Find where the given text appears and provide that cell's center as (X, Y) coordinate. 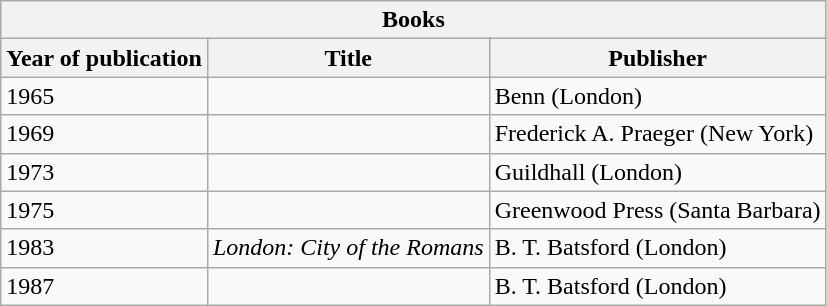
Publisher (658, 58)
1965 (104, 96)
1983 (104, 248)
Frederick A. Praeger (New York) (658, 134)
London: City of the Romans (348, 248)
Title (348, 58)
1975 (104, 210)
Benn (London) (658, 96)
Guildhall (London) (658, 172)
1973 (104, 172)
1969 (104, 134)
1987 (104, 286)
Year of publication (104, 58)
Greenwood Press (Santa Barbara) (658, 210)
Books (414, 20)
